For the text-containing cell, return its midpoint in (x, y) coordinate format. 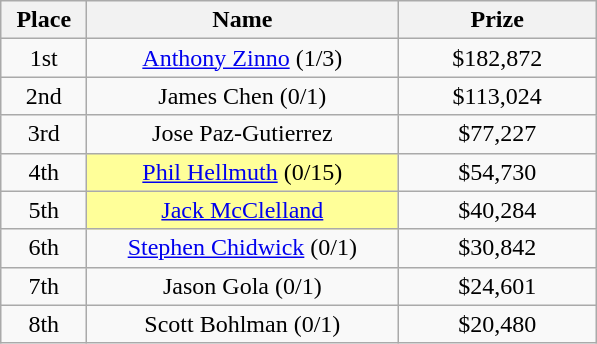
6th (44, 248)
$30,842 (498, 248)
2nd (44, 96)
James Chen (0/1) (242, 96)
$182,872 (498, 58)
Prize (498, 20)
Phil Hellmuth (0/15) (242, 172)
$77,227 (498, 134)
8th (44, 324)
7th (44, 286)
3rd (44, 134)
$40,284 (498, 210)
$113,024 (498, 96)
Anthony Zinno (1/3) (242, 58)
Jason Gola (0/1) (242, 286)
Name (242, 20)
$20,480 (498, 324)
1st (44, 58)
4th (44, 172)
$24,601 (498, 286)
Scott Bohlman (0/1) (242, 324)
Jack McClelland (242, 210)
5th (44, 210)
Jose Paz-Gutierrez (242, 134)
Place (44, 20)
Stephen Chidwick (0/1) (242, 248)
$54,730 (498, 172)
